Identify which cell holds the provided text, then report its (x, y) central coordinate. 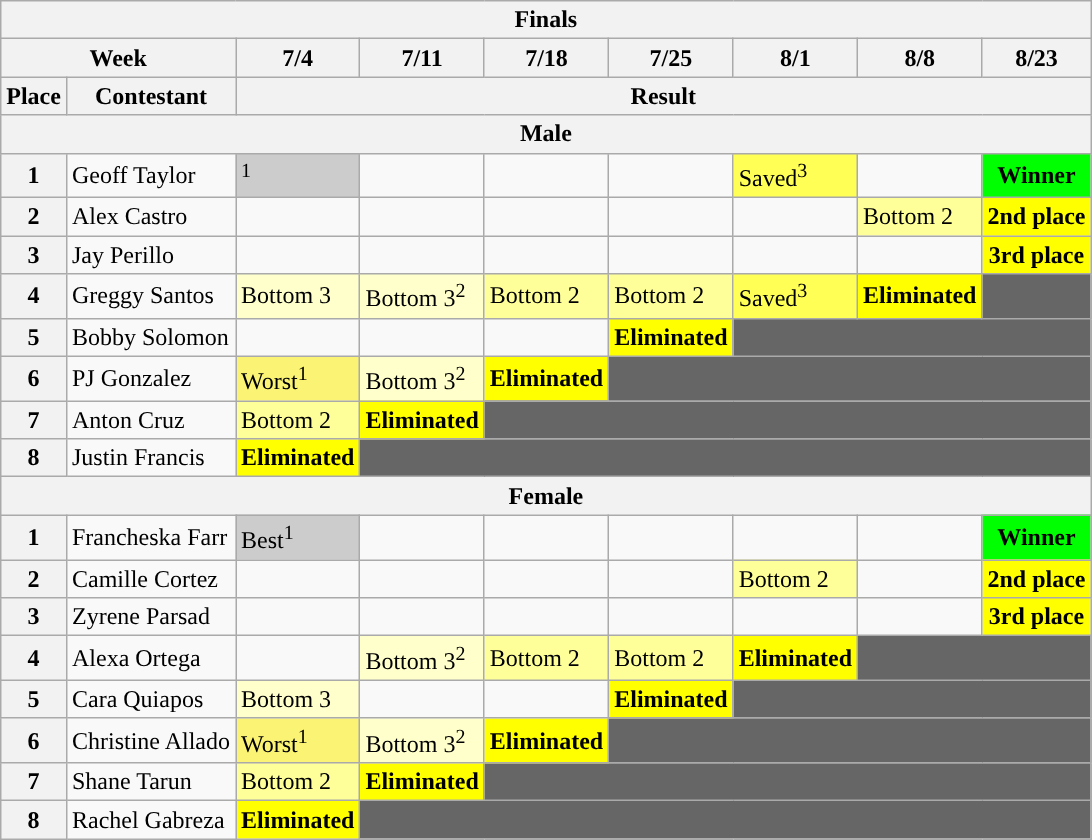
Bobby Solomon (150, 337)
Anton Cruz (150, 420)
Francheska Farr (150, 538)
Justin Francis (150, 458)
Contestant (150, 96)
8/8 (920, 58)
Result (664, 96)
Place (34, 96)
PJ Gonzalez (150, 378)
Best1 (298, 538)
Finals (546, 20)
Cara Quiapos (150, 699)
Week (118, 58)
Geoff Taylor (150, 176)
7/11 (422, 58)
8/23 (1036, 58)
Alexa Ortega (150, 658)
7/25 (671, 58)
Greggy Santos (150, 296)
Male (546, 134)
Rachel Gabreza (150, 820)
Jay Perillo (150, 255)
Camille Cortez (150, 579)
Alex Castro (150, 217)
7/18 (546, 58)
Female (546, 496)
7/4 (298, 58)
Christine Allado (150, 740)
Shane Tarun (150, 782)
8/1 (795, 58)
Zyrene Parsad (150, 617)
